Return (X, Y) of the center of cell containing provided text 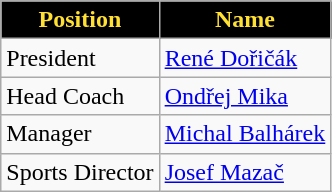
Manager (80, 134)
Sports Director (80, 172)
Josef Mazač (245, 172)
Name (245, 20)
Ondřej Mika (245, 96)
Head Coach (80, 96)
Michal Balhárek (245, 134)
Position (80, 20)
René Dořičák (245, 58)
President (80, 58)
